Pinpoint the cell where the given text exists, returning its (x, y) midpoint coordinate. 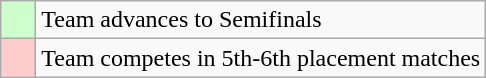
Team competes in 5th-6th placement matches (261, 58)
Team advances to Semifinals (261, 20)
